Output the (x, y) coordinate of the center of the cell containing the given text.  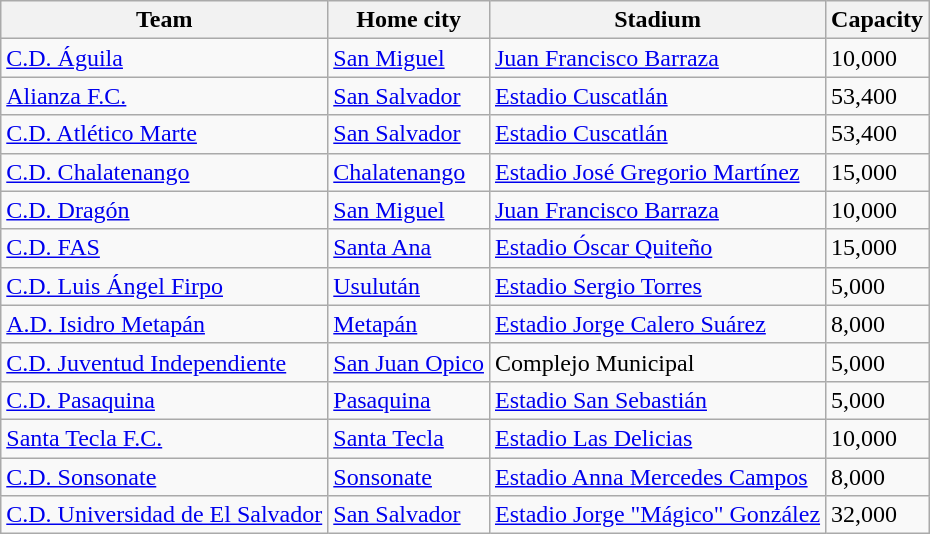
Santa Ana (409, 248)
32,000 (878, 515)
C.D. Juventud Independiente (164, 362)
C.D. FAS (164, 248)
Estadio San Sebastián (657, 400)
Sonsonate (409, 477)
A.D. Isidro Metapán (164, 324)
Team (164, 20)
C.D. Dragón (164, 210)
Capacity (878, 20)
Usulután (409, 286)
Stadium (657, 20)
C.D. Universidad de El Salvador (164, 515)
Chalatenango (409, 172)
Complejo Municipal (657, 362)
Estadio Anna Mercedes Campos (657, 477)
Santa Tecla F.C. (164, 438)
C.D. Chalatenango (164, 172)
C.D. Atlético Marte (164, 134)
Home city (409, 20)
Pasaquina (409, 400)
C.D. Águila (164, 58)
Estadio Sergio Torres (657, 286)
Estadio Jorge "Mágico" González (657, 515)
Estadio Óscar Quiteño (657, 248)
Estadio José Gregorio Martínez (657, 172)
Estadio Jorge Calero Suárez (657, 324)
C.D. Pasaquina (164, 400)
Santa Tecla (409, 438)
San Juan Opico (409, 362)
Alianza F.C. (164, 96)
Estadio Las Delicias (657, 438)
C.D. Luis Ángel Firpo (164, 286)
Metapán (409, 324)
C.D. Sonsonate (164, 477)
